Provide the (x, y) coordinate of the cell's center where the given text is located.  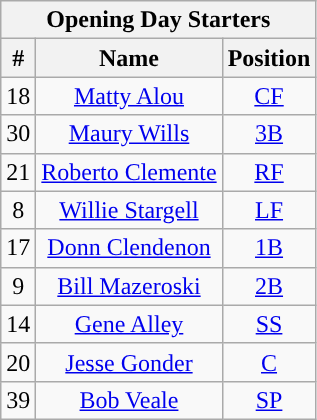
Willie Stargell (129, 210)
39 (18, 400)
Matty Alou (129, 96)
C (269, 362)
30 (18, 134)
20 (18, 362)
SP (269, 400)
Name (129, 58)
1B (269, 248)
18 (18, 96)
Position (269, 58)
CF (269, 96)
Roberto Clemente (129, 172)
Opening Day Starters (158, 20)
Bill Mazeroski (129, 286)
LF (269, 210)
3B (269, 134)
RF (269, 172)
# (18, 58)
8 (18, 210)
SS (269, 324)
Gene Alley (129, 324)
17 (18, 248)
Jesse Gonder (129, 362)
2B (269, 286)
21 (18, 172)
Donn Clendenon (129, 248)
Maury Wills (129, 134)
Bob Veale (129, 400)
14 (18, 324)
9 (18, 286)
